From the cell containing the given text, extract its center point as [x, y] coordinate. 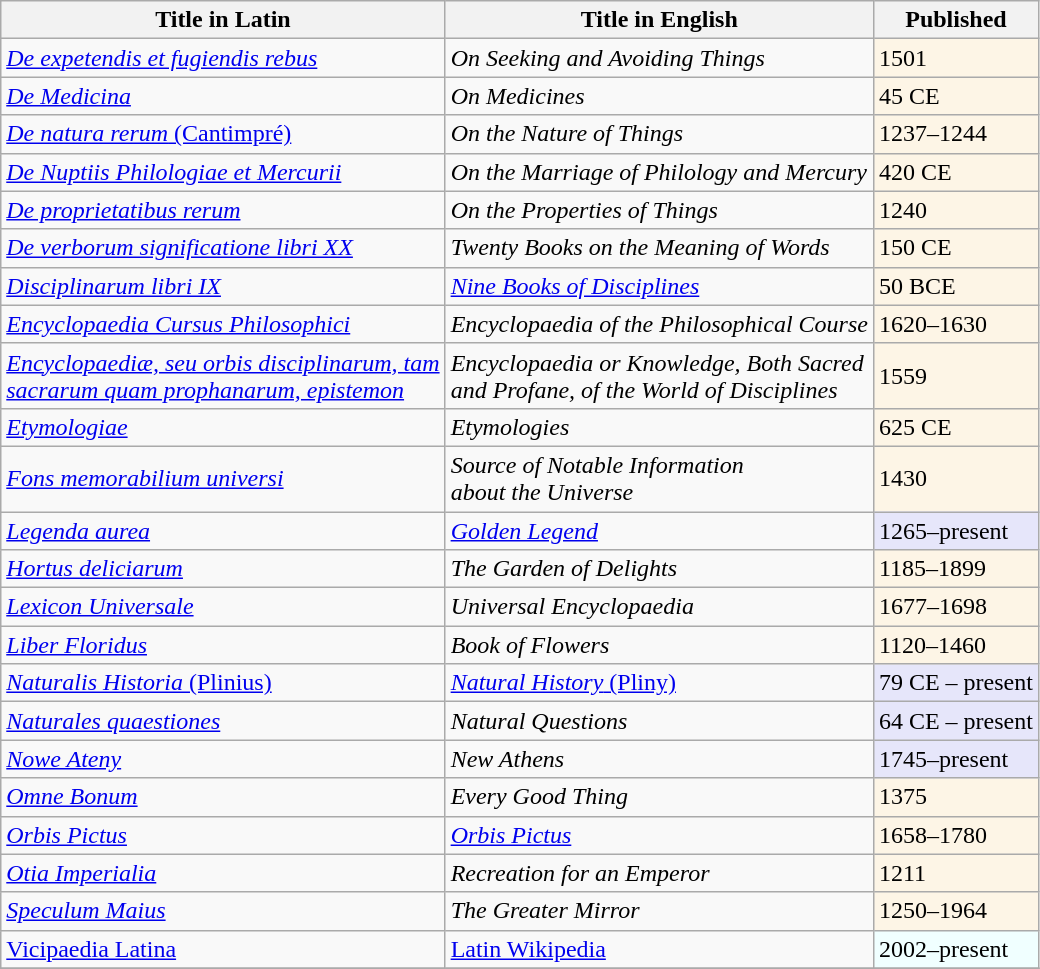
Hortus deliciarum [223, 569]
420 CE [956, 172]
1120–1460 [956, 645]
De expetendis et fugiendis rebus [223, 58]
On the Nature of Things [659, 134]
Otia Imperialia [223, 873]
De proprietatibus rerum [223, 210]
1250–1964 [956, 911]
Etymologies [659, 427]
Every Good Thing [659, 797]
Encyclopaedia Cursus Philosophici [223, 324]
Fons memorabilium universi [223, 478]
Natural Questions [659, 721]
1185–1899 [956, 569]
1745–present [956, 759]
Published [956, 20]
On the Marriage of Philology and Mercury [659, 172]
Latin Wikipedia [659, 949]
The Garden of Delights [659, 569]
The Greater Mirror [659, 911]
1677–1698 [956, 607]
Naturales quaestiones [223, 721]
79 CE – present [956, 683]
Omne Bonum [223, 797]
Vicipaedia Latina [223, 949]
1211 [956, 873]
Naturalis Historia (Plinius) [223, 683]
50 BCE [956, 286]
1658–1780 [956, 835]
Nowe Ateny [223, 759]
New Athens [659, 759]
Disciplinarum libri IX [223, 286]
1240 [956, 210]
64 CE – present [956, 721]
On Medicines [659, 96]
1237–1244 [956, 134]
45 CE [956, 96]
Universal Encyclopaedia [659, 607]
1501 [956, 58]
Speculum Maius [223, 911]
150 CE [956, 248]
Natural History (Pliny) [659, 683]
Nine Books of Disciplines [659, 286]
De Nuptiis Philologiae et Mercurii [223, 172]
De natura rerum (Cantimpré) [223, 134]
Recreation for an Emperor [659, 873]
625 CE [956, 427]
Title in English [659, 20]
1620–1630 [956, 324]
1265–present [956, 531]
Encyclopaedia of the Philosophical Course [659, 324]
Book of Flowers [659, 645]
De Medicina [223, 96]
Encyclopaedia or Knowledge, Both Sacredand Profane, of the World of Disciplines [659, 376]
On the Properties of Things [659, 210]
Liber Floridus [223, 645]
1559 [956, 376]
Legenda aurea [223, 531]
2002–present [956, 949]
Encyclopaediæ, seu orbis disciplinarum, tamsacrarum quam prophanarum, epistemon [223, 376]
Golden Legend [659, 531]
Lexicon Universale [223, 607]
Twenty Books on the Meaning of Words [659, 248]
Etymologiae [223, 427]
On Seeking and Avoiding Things [659, 58]
1430 [956, 478]
1375 [956, 797]
Source of Notable Informationabout the Universe [659, 478]
Title in Latin [223, 20]
De verborum significatione libri XX [223, 248]
